Capture the cell that displays the provided text and extract its [X, Y] central coordinate. 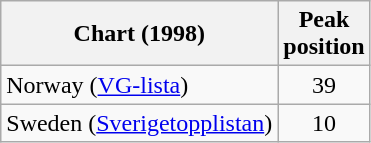
Sweden (Sverigetopplistan) [140, 123]
10 [324, 123]
39 [324, 85]
Chart (1998) [140, 34]
Norway (VG-lista) [140, 85]
Peakposition [324, 34]
